Provide the (X, Y) coordinate of the cell's center where the given text is located.  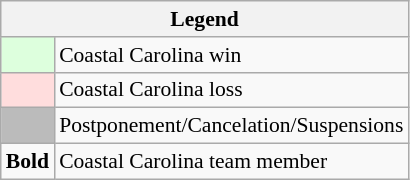
Postponement/Cancelation/Suspensions (231, 126)
Bold (28, 162)
Coastal Carolina loss (231, 90)
Legend (205, 19)
Coastal Carolina team member (231, 162)
Coastal Carolina win (231, 55)
